Pinpoint the cell where the given text exists, returning its [x, y] midpoint coordinate. 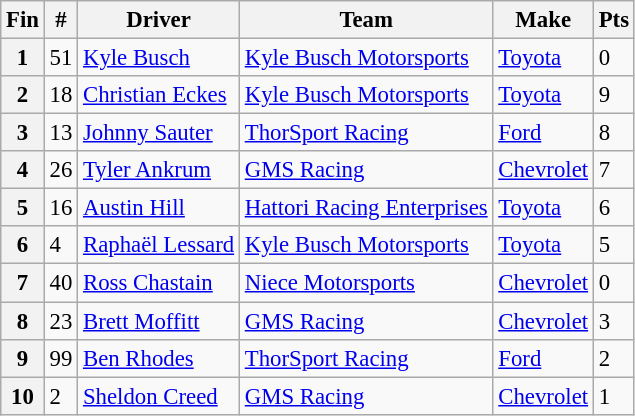
99 [60, 358]
Make [543, 20]
Pts [614, 20]
Kyle Busch [159, 58]
# [60, 20]
Brett Moffitt [159, 321]
Christian Eckes [159, 95]
Driver [159, 20]
Niece Motorsports [366, 283]
Team [366, 20]
16 [60, 208]
Johnny Sauter [159, 133]
Austin Hill [159, 208]
18 [60, 95]
26 [60, 170]
Ross Chastain [159, 283]
Ben Rhodes [159, 358]
Hattori Racing Enterprises [366, 208]
13 [60, 133]
Raphaël Lessard [159, 245]
Tyler Ankrum [159, 170]
Fin [23, 20]
40 [60, 283]
Sheldon Creed [159, 396]
10 [23, 396]
23 [60, 321]
51 [60, 58]
